Provide the (x, y) coordinate of the cell's center where the given text is located.  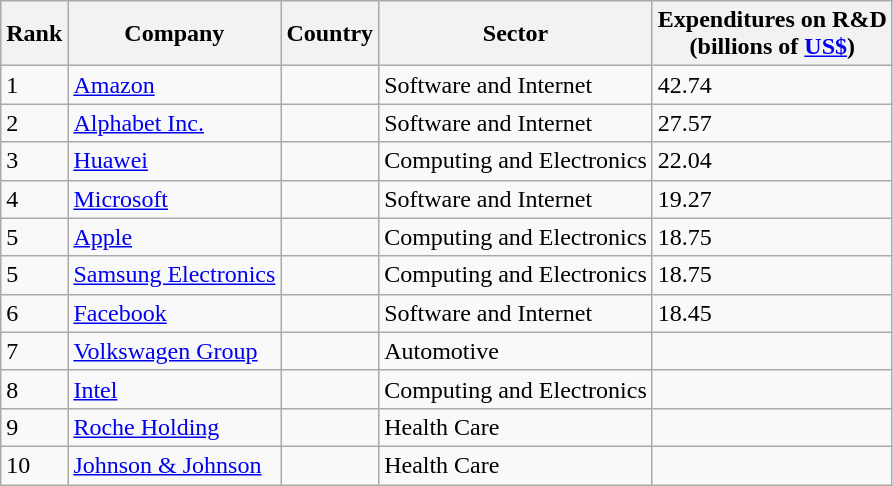
Apple (174, 237)
1 (34, 85)
Roche Holding (174, 427)
Country (330, 34)
10 (34, 465)
Alphabet Inc. (174, 123)
Microsoft (174, 199)
Expenditures on R&D (billions of US$) (772, 34)
2 (34, 123)
18.45 (772, 313)
22.04 (772, 161)
27.57 (772, 123)
8 (34, 389)
Intel (174, 389)
42.74 (772, 85)
Rank (34, 34)
Sector (516, 34)
Volkswagen Group (174, 351)
9 (34, 427)
Amazon (174, 85)
Facebook (174, 313)
3 (34, 161)
Johnson & Johnson (174, 465)
Automotive (516, 351)
Huawei (174, 161)
6 (34, 313)
19.27 (772, 199)
7 (34, 351)
4 (34, 199)
Company (174, 34)
Samsung Electronics (174, 275)
